Identify which cell holds the provided text, then report its [x, y] central coordinate. 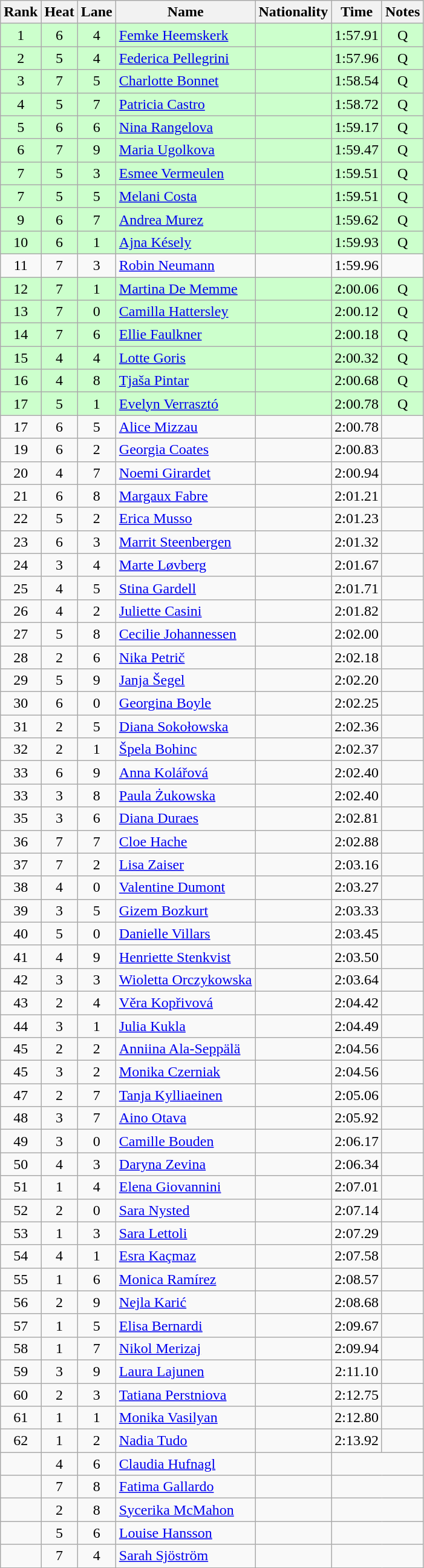
Sara Nysted [185, 1210]
2:00.18 [357, 335]
2:05.92 [357, 1118]
2:07.01 [357, 1187]
2:03.64 [357, 980]
22 [21, 519]
2:03.16 [357, 865]
Rank [21, 12]
2:01.71 [357, 588]
2:01.21 [357, 496]
Name [185, 12]
Monika Czerniak [185, 1072]
56 [21, 1302]
20 [21, 473]
2:02.25 [357, 703]
2:01.32 [357, 542]
19 [21, 450]
58 [21, 1348]
Sycerika McMahon [185, 1510]
Femke Heemskerk [185, 35]
12 [21, 289]
Camille Bouden [185, 1141]
Andrea Murez [185, 219]
Nejla Karić [185, 1302]
1:59.93 [357, 242]
2:00.94 [357, 473]
Wioletta Orczykowska [185, 980]
Lane [97, 12]
35 [21, 819]
32 [21, 749]
1:59.62 [357, 219]
Laura Lajunen [185, 1371]
Stina Gardell [185, 588]
Tatiana Perstniova [185, 1394]
2:11.10 [357, 1371]
2:02.20 [357, 680]
26 [21, 611]
2:09.67 [357, 1325]
Camilla Hattersley [185, 312]
Nationality [293, 12]
Tjaša Pintar [185, 381]
57 [21, 1325]
61 [21, 1418]
Marrit Steenbergen [185, 542]
Esra Kaçmaz [185, 1256]
2:01.82 [357, 611]
Elena Giovannini [185, 1187]
Robin Neumann [185, 265]
1:58.54 [357, 81]
Notes [402, 12]
2:02.36 [357, 726]
21 [21, 496]
51 [21, 1187]
2:00.83 [357, 450]
2:12.80 [357, 1418]
38 [21, 888]
Nikol Merizaj [185, 1348]
Daryna Zevina [185, 1164]
1:59.96 [357, 265]
Maria Ugolkova [185, 150]
Melani Costa [185, 196]
11 [21, 265]
Monika Vasilyan [185, 1418]
Georgina Boyle [185, 703]
43 [21, 1003]
Evelyn Verrasztó [185, 404]
23 [21, 542]
2:13.92 [357, 1441]
Cloe Hache [185, 842]
Elisa Bernardi [185, 1325]
Noemi Girardet [185, 473]
2:02.88 [357, 842]
2:07.29 [357, 1233]
1:57.91 [357, 35]
Cecilie Johannessen [185, 634]
14 [21, 335]
59 [21, 1371]
30 [21, 703]
Heat [59, 12]
40 [21, 934]
Monica Ramírez [185, 1279]
2:09.94 [357, 1348]
Diana Sokołowska [185, 726]
Janja Šegel [185, 680]
Věra Kopřivová [185, 1003]
Diana Duraes [185, 819]
52 [21, 1210]
2:05.06 [357, 1095]
Marte Løvberg [185, 565]
2:03.27 [357, 888]
39 [21, 911]
Aino Otava [185, 1118]
48 [21, 1118]
15 [21, 358]
55 [21, 1279]
Georgia Coates [185, 450]
60 [21, 1394]
49 [21, 1141]
2:04.42 [357, 1003]
16 [21, 381]
2:02.37 [357, 749]
Paula Żukowska [185, 796]
2:00.68 [357, 381]
29 [21, 680]
2:01.67 [357, 565]
Tanja Kylliaeinen [185, 1095]
2:06.17 [357, 1141]
27 [21, 634]
Ellie Faulkner [185, 335]
2:02.81 [357, 819]
Esmee Vermeulen [185, 173]
Lisa Zaiser [185, 865]
2:02.00 [357, 634]
2:03.50 [357, 957]
Anniina Ala-Seppälä [185, 1049]
28 [21, 657]
2:04.49 [357, 1026]
Gizem Bozkurt [185, 911]
Charlotte Bonnet [185, 81]
Nadia Tudo [185, 1441]
2:08.68 [357, 1302]
2:00.12 [357, 312]
Federica Pellegrini [185, 58]
Sarah Sjöström [185, 1556]
Patricia Castro [185, 104]
13 [21, 312]
Lotte Goris [185, 358]
2:08.57 [357, 1279]
Alice Mizzau [185, 427]
54 [21, 1256]
Julia Kukla [185, 1026]
Špela Bohinc [185, 749]
50 [21, 1164]
Time [357, 12]
2:02.18 [357, 657]
2:00.32 [357, 358]
24 [21, 565]
10 [21, 242]
2:00.06 [357, 289]
Fatima Gallardo [185, 1487]
1:58.72 [357, 104]
1:59.17 [357, 127]
47 [21, 1095]
31 [21, 726]
2:03.45 [357, 934]
Ajna Késely [185, 242]
2:12.75 [357, 1394]
Sara Lettoli [185, 1233]
Danielle Villars [185, 934]
42 [21, 980]
Juliette Casini [185, 611]
2:06.34 [357, 1164]
Henriette Stenkvist [185, 957]
2:07.58 [357, 1256]
2:03.33 [357, 911]
Nika Petrič [185, 657]
Margaux Fabre [185, 496]
36 [21, 842]
37 [21, 865]
Claudia Hufnagl [185, 1464]
Erica Musso [185, 519]
Nina Rangelova [185, 127]
25 [21, 588]
53 [21, 1233]
Martina De Memme [185, 289]
2:07.14 [357, 1210]
Louise Hansson [185, 1533]
1:57.96 [357, 58]
1:59.47 [357, 150]
44 [21, 1026]
Anna Kolářová [185, 772]
41 [21, 957]
Valentine Dumont [185, 888]
2:01.23 [357, 519]
62 [21, 1441]
